Pinpoint the cell where the given text exists, returning its (X, Y) midpoint coordinate. 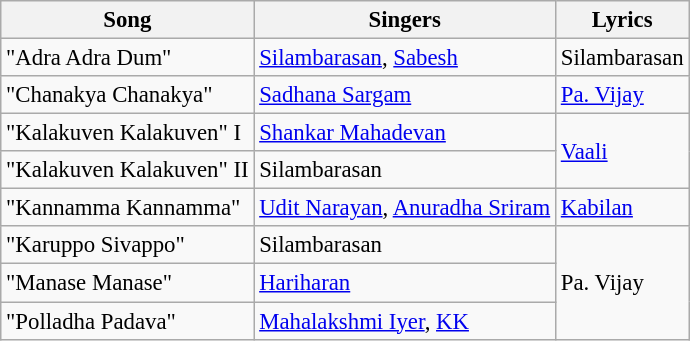
"Kalakuven Kalakuven" II (128, 170)
Lyrics (622, 20)
"Karuppo Sivappo" (128, 245)
Song (128, 20)
Shankar Mahadevan (405, 133)
Hariharan (405, 283)
"Kalakuven Kalakuven" I (128, 133)
Singers (405, 20)
"Manase Manase" (128, 283)
Silambarasan, Sabesh (405, 58)
Udit Narayan, Anuradha Sriram (405, 208)
Kabilan (622, 208)
Mahalakshmi Iyer, KK (405, 321)
Vaali (622, 152)
"Kannamma Kannamma" (128, 208)
"Adra Adra Dum" (128, 58)
"Chanakya Chanakya" (128, 95)
"Polladha Padava" (128, 321)
Sadhana Sargam (405, 95)
